Return (X, Y) of the center of cell containing provided text 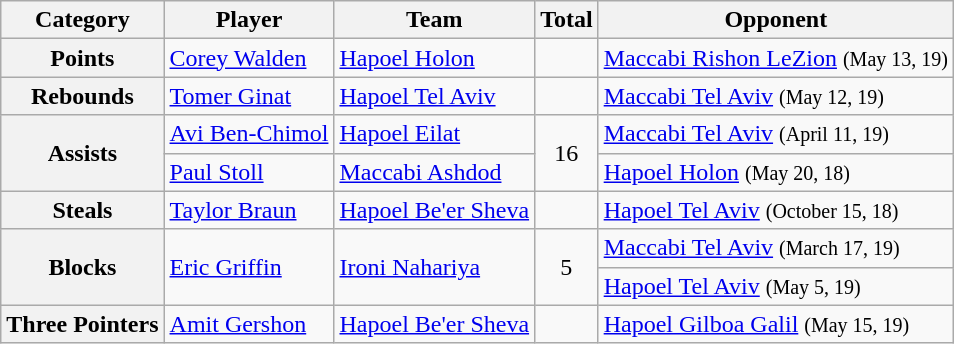
Maccabi Rishon LeZion (May 13, 19) (776, 58)
Hapoel Gilboa Galil (May 15, 19) (776, 324)
Corey Walden (249, 58)
Total (567, 20)
Hapoel Eilat (434, 134)
Hapoel Holon (434, 58)
Blocks (82, 267)
Team (434, 20)
Amit Gershon (249, 324)
Rebounds (82, 96)
Maccabi Tel Aviv (April 11, 19) (776, 134)
Tomer Ginat (249, 96)
Taylor Braun (249, 210)
Player (249, 20)
16 (567, 153)
Maccabi Tel Aviv (May 12, 19) (776, 96)
Eric Griffin (249, 267)
Hapoel Tel Aviv (October 15, 18) (776, 210)
5 (567, 267)
Opponent (776, 20)
Category (82, 20)
Assists (82, 153)
Maccabi Tel Aviv (March 17, 19) (776, 248)
Ironi Nahariya (434, 267)
Paul Stoll (249, 172)
Avi Ben-Chimol (249, 134)
Hapoel Holon (May 20, 18) (776, 172)
Hapoel Tel Aviv (434, 96)
Hapoel Tel Aviv (May 5, 19) (776, 286)
Points (82, 58)
Maccabi Ashdod (434, 172)
Steals (82, 210)
Three Pointers (82, 324)
